Find where the given text appears and provide that cell's center as [x, y] coordinate. 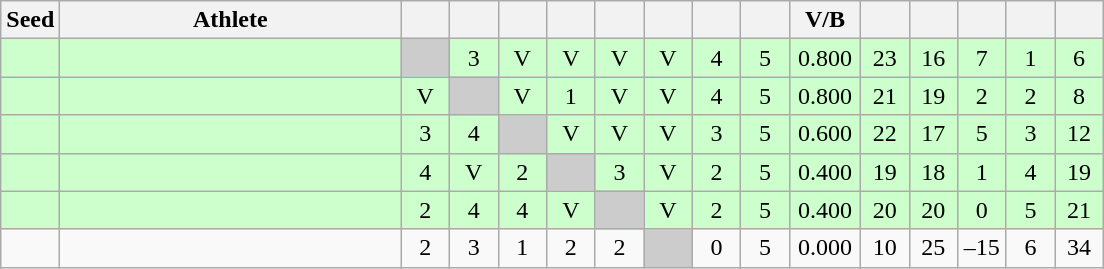
7 [982, 58]
22 [884, 134]
8 [1080, 96]
18 [934, 172]
Athlete [230, 20]
0.600 [824, 134]
0.000 [824, 248]
Seed [30, 20]
V/B [824, 20]
23 [884, 58]
34 [1080, 248]
17 [934, 134]
12 [1080, 134]
16 [934, 58]
–15 [982, 248]
25 [934, 248]
10 [884, 248]
